From the cell containing the given text, extract its center point as [x, y] coordinate. 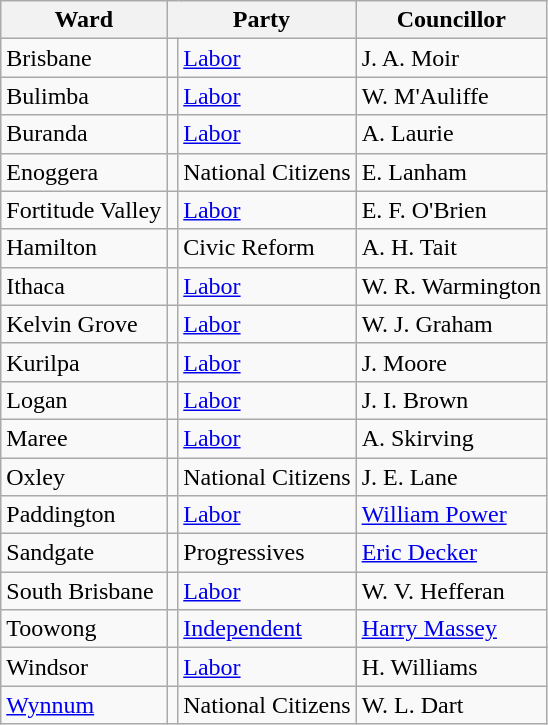
South Brisbane [84, 591]
Buranda [84, 134]
Ithaca [84, 286]
W. L. Dart [451, 705]
J. I. Brown [451, 400]
J. E. Lane [451, 477]
Brisbane [84, 58]
Logan [84, 400]
H. Williams [451, 667]
Kelvin Grove [84, 324]
A. Laurie [451, 134]
W. M'Auliffe [451, 96]
Independent [267, 629]
Paddington [84, 515]
Toowong [84, 629]
Harry Massey [451, 629]
E. Lanham [451, 172]
W. V. Hefferan [451, 591]
Enoggera [84, 172]
J. Moore [451, 362]
Progressives [267, 553]
Sandgate [84, 553]
Councillor [451, 20]
E. F. O'Brien [451, 210]
A. H. Tait [451, 248]
Kurilpa [84, 362]
Wynnum [84, 705]
J. A. Moir [451, 58]
Fortitude Valley [84, 210]
Eric Decker [451, 553]
Hamilton [84, 248]
A. Skirving [451, 438]
Ward [84, 20]
Party [262, 20]
William Power [451, 515]
Windsor [84, 667]
Bulimba [84, 96]
Maree [84, 438]
Civic Reform [267, 248]
W. R. Warmington [451, 286]
Oxley [84, 477]
W. J. Graham [451, 324]
